Identify which cell holds the provided text, then report its [x, y] central coordinate. 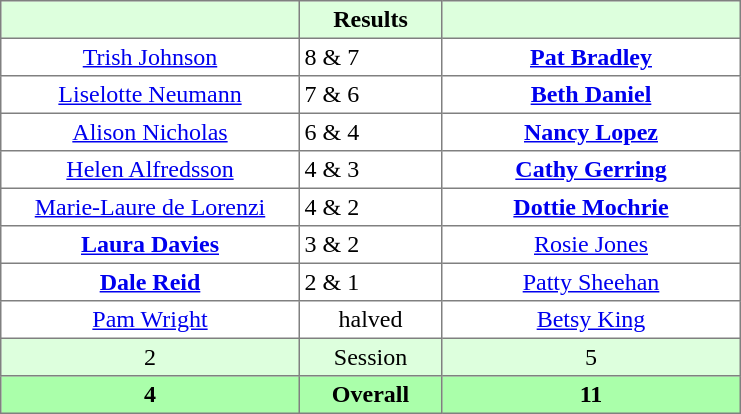
Nancy Lopez [591, 132]
4 [150, 395]
11 [591, 395]
Cathy Gerring [591, 170]
Trish Johnson [150, 57]
Marie-Laure de Lorenzi [150, 207]
Results [370, 20]
3 & 2 [370, 245]
Betsy King [591, 320]
Patty Sheehan [591, 282]
6 & 4 [370, 132]
Beth Daniel [591, 95]
Overall [370, 395]
4 & 2 [370, 207]
5 [591, 357]
Dale Reid [150, 282]
Pat Bradley [591, 57]
7 & 6 [370, 95]
Liselotte Neumann [150, 95]
Rosie Jones [591, 245]
8 & 7 [370, 57]
4 & 3 [370, 170]
Laura Davies [150, 245]
Pam Wright [150, 320]
2 & 1 [370, 282]
Dottie Mochrie [591, 207]
Helen Alfredsson [150, 170]
2 [150, 357]
Session [370, 357]
Alison Nicholas [150, 132]
halved [370, 320]
